Scan for the cell matching the given text and deliver its (X, Y) coordinate at center. 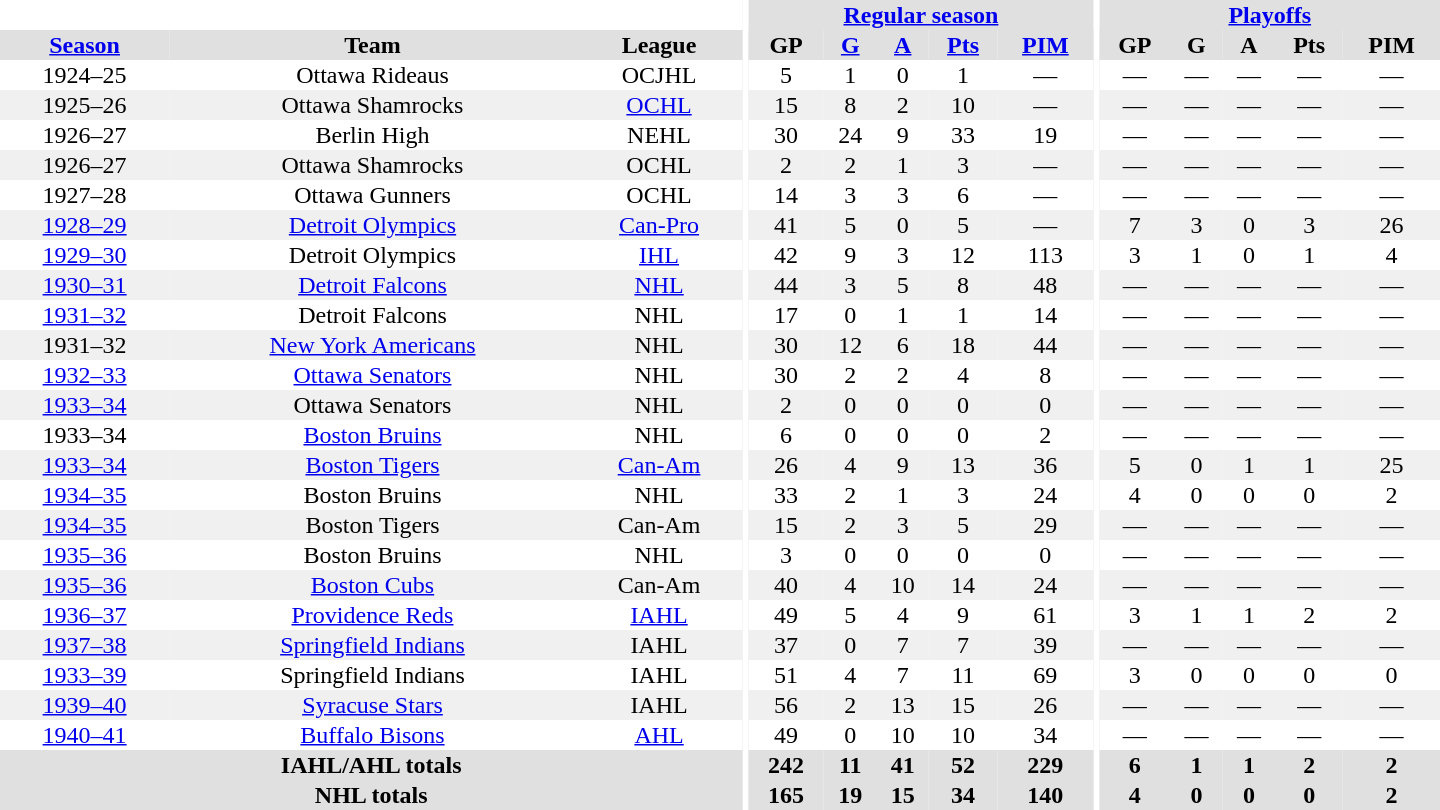
48 (1046, 285)
Berlin High (372, 135)
1933–39 (84, 675)
1930–31 (84, 285)
Season (84, 45)
OCJHL (660, 75)
1939–40 (84, 705)
1925–26 (84, 105)
Can-Pro (660, 225)
25 (1392, 465)
18 (963, 345)
1927–28 (84, 195)
Buffalo Bisons (372, 735)
Team (372, 45)
52 (963, 765)
37 (786, 645)
17 (786, 315)
Providence Reds (372, 615)
Playoffs (1270, 15)
36 (1046, 465)
42 (786, 255)
1928–29 (84, 225)
61 (1046, 615)
51 (786, 675)
242 (786, 765)
56 (786, 705)
39 (1046, 645)
1937–38 (84, 645)
NHL totals (371, 795)
229 (1046, 765)
AHL (660, 735)
Ottawa Rideaus (372, 75)
Boston Cubs (372, 585)
New York Americans (372, 345)
IHL (660, 255)
Regular season (920, 15)
1940–41 (84, 735)
1932–33 (84, 375)
Ottawa Gunners (372, 195)
Syracuse Stars (372, 705)
140 (1046, 795)
69 (1046, 675)
165 (786, 795)
IAHL/AHL totals (371, 765)
1936–37 (84, 615)
1929–30 (84, 255)
113 (1046, 255)
League (660, 45)
1924–25 (84, 75)
29 (1046, 525)
NEHL (660, 135)
40 (786, 585)
